Provide the [X, Y] coordinate of the cell's center where the given text is located.  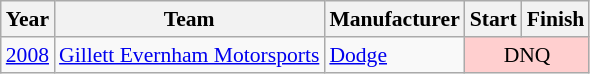
Year [28, 19]
2008 [28, 55]
Dodge [394, 55]
DNQ [528, 55]
Manufacturer [394, 19]
Gillett Evernham Motorsports [189, 55]
Finish [556, 19]
Team [189, 19]
Start [494, 19]
